Find where the given text appears and provide that cell's center as (X, Y) coordinate. 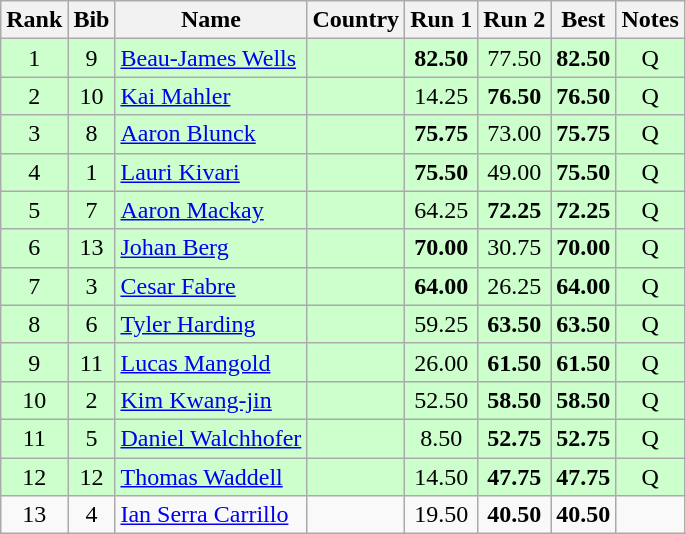
73.00 (514, 134)
Run 1 (442, 20)
Kim Kwang-jin (211, 400)
Ian Serra Carrillo (211, 515)
Tyler Harding (211, 324)
59.25 (442, 324)
Notes (650, 20)
Bib (92, 20)
Lucas Mangold (211, 362)
14.50 (442, 477)
Cesar Fabre (211, 286)
Rank (34, 20)
Thomas Waddell (211, 477)
Best (584, 20)
19.50 (442, 515)
Johan Berg (211, 248)
8.50 (442, 438)
Aaron Mackay (211, 210)
Run 2 (514, 20)
Kai Mahler (211, 96)
14.25 (442, 96)
49.00 (514, 172)
Daniel Walchhofer (211, 438)
64.25 (442, 210)
Beau-James Wells (211, 58)
77.50 (514, 58)
Name (211, 20)
Country (356, 20)
52.50 (442, 400)
Lauri Kivari (211, 172)
30.75 (514, 248)
26.25 (514, 286)
26.00 (442, 362)
Aaron Blunck (211, 134)
